Return [x, y] of the center of cell containing provided text 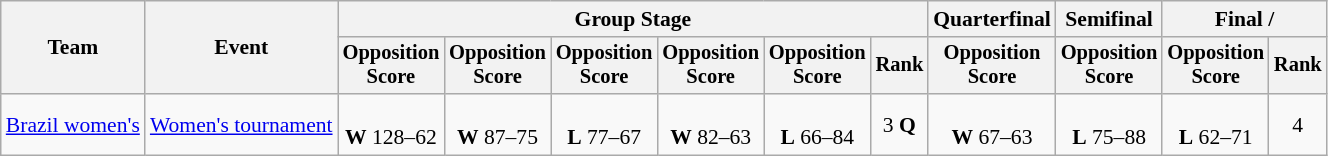
Event [242, 48]
W 128–62 [392, 124]
Quarterfinal [992, 19]
W 82–63 [710, 124]
Semifinal [1110, 19]
W 87–75 [498, 124]
Team [73, 48]
L 66–84 [818, 124]
Group Stage [634, 19]
W 67–63 [992, 124]
Final / [1244, 19]
L 77–67 [604, 124]
L 75–88 [1110, 124]
4 [1298, 124]
Women's tournament [242, 124]
Brazil women's [73, 124]
3 Q [900, 124]
L 62–71 [1216, 124]
